Identify which cell holds the provided text, then report its [x, y] central coordinate. 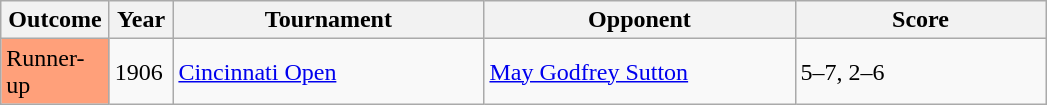
Runner-up [56, 72]
May Godfrey Sutton [640, 72]
Outcome [56, 20]
1906 [141, 72]
Cincinnati Open [328, 72]
Opponent [640, 20]
Score [920, 20]
5–7, 2–6 [920, 72]
Year [141, 20]
Tournament [328, 20]
